From the cell containing the given text, extract its center point as [x, y] coordinate. 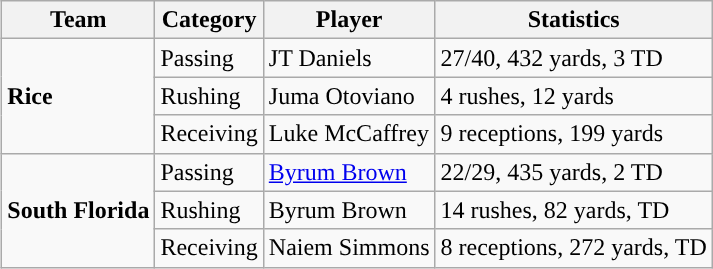
14 rushes, 82 yards, TD [574, 210]
Juma Otoviano [349, 96]
Player [349, 20]
Category [209, 20]
27/40, 432 yards, 3 TD [574, 58]
Rice [78, 96]
JT Daniels [349, 58]
Luke McCaffrey [349, 134]
8 receptions, 272 yards, TD [574, 248]
22/29, 435 yards, 2 TD [574, 172]
4 rushes, 12 yards [574, 96]
South Florida [78, 210]
Team [78, 20]
9 receptions, 199 yards [574, 134]
Naiem Simmons [349, 248]
Statistics [574, 20]
